Provide the [x, y] coordinate of the cell's center where the given text is located.  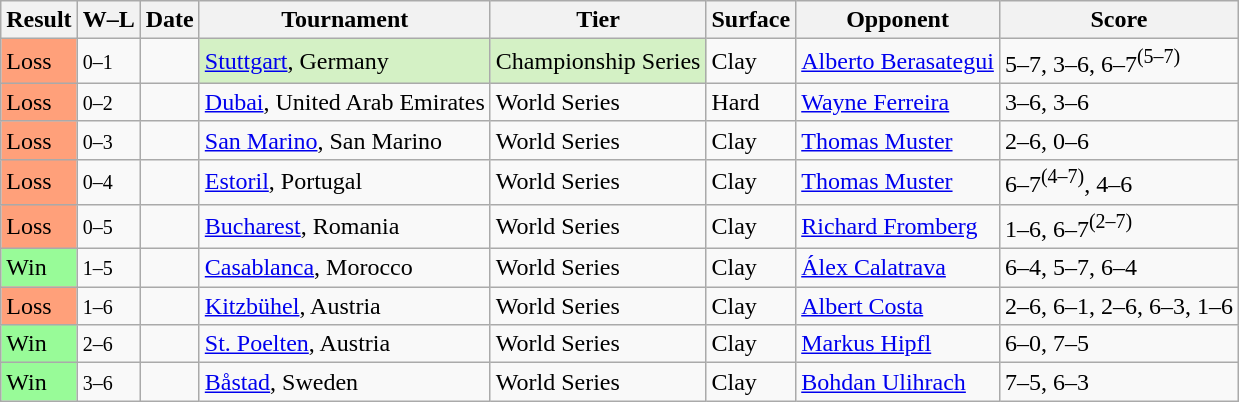
Championship Series [598, 62]
Alberto Berasategui [898, 62]
6–7(4–7), 4–6 [1118, 182]
0–4 [108, 182]
Tournament [344, 20]
San Marino, San Marino [344, 140]
6–0, 7–5 [1118, 344]
0–1 [108, 62]
Wayne Ferreira [898, 102]
Tier [598, 20]
Hard [751, 102]
0–5 [108, 226]
Kitzbühel, Austria [344, 306]
Casablanca, Morocco [344, 268]
St. Poelten, Austria [344, 344]
2–6, 6–1, 2–6, 6–3, 1–6 [1118, 306]
1–6 [108, 306]
Albert Costa [898, 306]
Result [39, 20]
7–5, 6–3 [1118, 382]
Richard Fromberg [898, 226]
0–2 [108, 102]
Surface [751, 20]
Bohdan Ulihrach [898, 382]
1–5 [108, 268]
Date [170, 20]
Opponent [898, 20]
1–6, 6–7(2–7) [1118, 226]
Markus Hipfl [898, 344]
3–6, 3–6 [1118, 102]
Bucharest, Romania [344, 226]
6–4, 5–7, 6–4 [1118, 268]
2–6, 0–6 [1118, 140]
Álex Calatrava [898, 268]
Estoril, Portugal [344, 182]
Score [1118, 20]
5–7, 3–6, 6–7(5–7) [1118, 62]
2–6 [108, 344]
Stuttgart, Germany [344, 62]
W–L [108, 20]
3–6 [108, 382]
Båstad, Sweden [344, 382]
0–3 [108, 140]
Dubai, United Arab Emirates [344, 102]
